Scan for the cell matching the given text and deliver its (X, Y) coordinate at center. 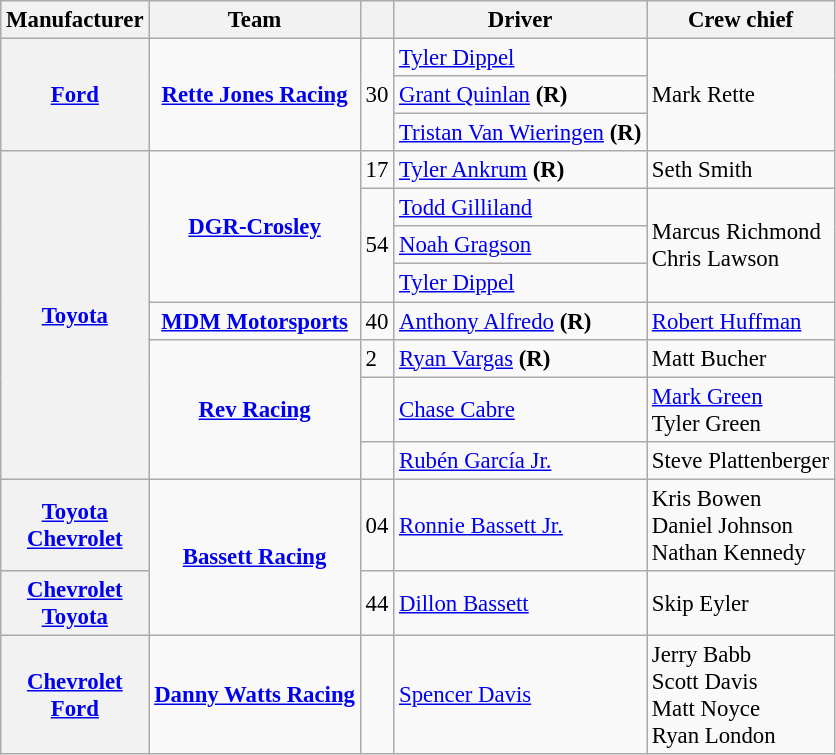
Spencer Davis (520, 694)
Danny Watts Racing (254, 694)
Team (254, 20)
54 (376, 246)
Kris Bowen Daniel Johnson Nathan Kennedy (741, 525)
Todd Gilliland (520, 208)
Rev Racing (254, 409)
Grant Quinlan (R) (520, 95)
Robert Huffman (741, 321)
2 (376, 358)
Bassett Racing (254, 557)
Chevrolet Toyota (75, 604)
Mark Rette (741, 96)
Rette Jones Racing (254, 96)
Matt Bucher (741, 358)
MDM Motorsports (254, 321)
Jerry Babb Scott Davis Matt Noyce Ryan London (741, 694)
Marcus Richmond Chris Lawson (741, 246)
Mark Green Tyler Green (741, 410)
Crew chief (741, 20)
Ronnie Bassett Jr. (520, 525)
Manufacturer (75, 20)
Dillon Bassett (520, 604)
Noah Gragson (520, 245)
Ryan Vargas (R) (520, 358)
17 (376, 170)
Steve Plattenberger (741, 460)
44 (376, 604)
30 (376, 96)
40 (376, 321)
04 (376, 525)
Tyler Ankrum (R) (520, 170)
Anthony Alfredo (R) (520, 321)
Chase Cabre (520, 410)
Seth Smith (741, 170)
DGR-Crosley (254, 226)
Skip Eyler (741, 604)
Toyota (75, 315)
Ford (75, 96)
Toyota Chevrolet (75, 525)
Tristan Van Wieringen (R) (520, 133)
Rubén García Jr. (520, 460)
Driver (520, 20)
Chevrolet Ford (75, 694)
